Return [X, Y] of the center of cell containing provided text 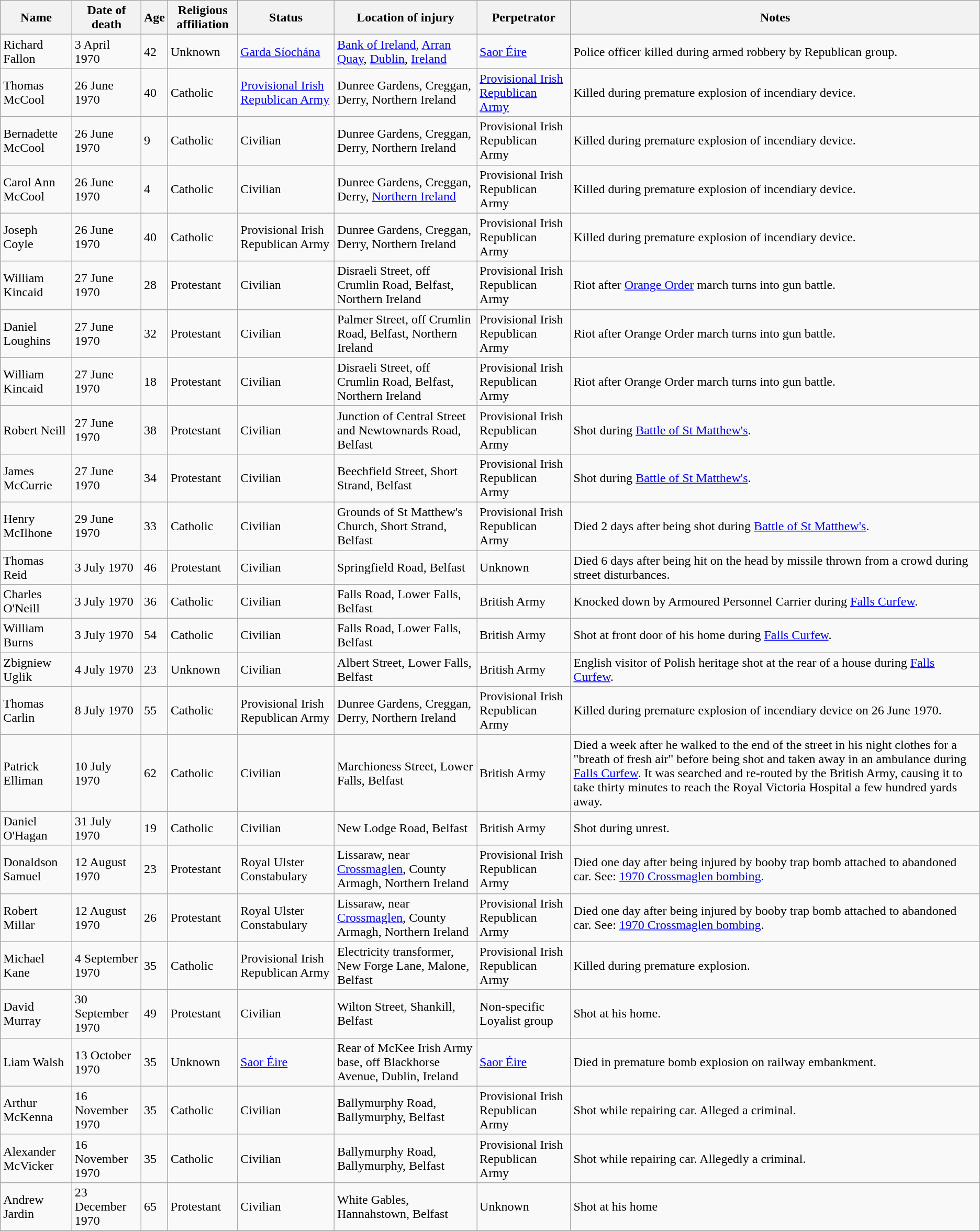
New Lodge Road, Belfast [405, 828]
10 July 1970 [106, 773]
Zbigniew Uglik [37, 670]
23 December 1970 [106, 1206]
49 [155, 1014]
Thomas McCool [37, 93]
Name [37, 18]
Electricity transformer, New Forge Lane, Malone, Belfast [405, 966]
English visitor of Polish heritage shot at the rear of a house during Falls Curfew. [775, 670]
Non-specific Loyalist group [524, 1014]
34 [155, 478]
Albert Street, Lower Falls, Belfast [405, 670]
Robert Neill [37, 430]
Daniel O'Hagan [37, 828]
Shot at front door of his home during Falls Curfew. [775, 635]
32 [155, 333]
Date of death [106, 18]
Alexander McVicker [37, 1158]
Killed during premature explosion of incendiary device on 26 June 1970. [775, 711]
55 [155, 711]
White Gables, Hannahstown, Belfast [405, 1206]
38 [155, 430]
Police officer killed during armed robbery by Republican group. [775, 51]
62 [155, 773]
Michael Kane [37, 966]
30 September 1970 [106, 1014]
19 [155, 828]
Died in premature bomb explosion on railway embankment. [775, 1062]
Arthur McKenna [37, 1110]
4 [155, 189]
26 [155, 917]
Died 2 days after being shot during Battle of St Matthew's. [775, 526]
Knocked down by Armoured Personnel Carrier during Falls Curfew. [775, 602]
Religious affiliation [203, 18]
Shot while repairing car. Allegedly a criminal. [775, 1158]
4 July 1970 [106, 670]
Location of injury [405, 18]
Shot at his home [775, 1206]
Richard Fallon [37, 51]
3 April 1970 [106, 51]
Thomas Reid [37, 567]
65 [155, 1206]
8 July 1970 [106, 711]
Junction of Central Street and Newtownards Road, Belfast [405, 430]
54 [155, 635]
Rear of McKee Irish Army base, off Blackhorse Avenue, Dublin, Ireland [405, 1062]
Carol Ann McCool [37, 189]
36 [155, 602]
Beechfield Street, Short Strand, Belfast [405, 478]
Shot during unrest. [775, 828]
Daniel Loughins [37, 333]
42 [155, 51]
Andrew Jardin [37, 1206]
31 July 1970 [106, 828]
4 September 1970 [106, 966]
Robert Millar [37, 917]
29 June 1970 [106, 526]
James McCurrie [37, 478]
Grounds of St Matthew's Church, Short Strand, Belfast [405, 526]
Died 6 days after being hit on the head by missile thrown from a crowd during street disturbances. [775, 567]
Shot while repairing car. Alleged a criminal. [775, 1110]
William Burns [37, 635]
Joseph Coyle [37, 237]
Springfield Road, Belfast [405, 567]
Wilton Street, Shankill, Belfast [405, 1014]
Liam Walsh [37, 1062]
Donaldson Samuel [37, 869]
Henry McIlhone [37, 526]
Bank of Ireland, Arran Quay, Dublin, Ireland [405, 51]
Palmer Street, off Crumlin Road, Belfast, Northern Ireland [405, 333]
18 [155, 382]
Killed during premature explosion. [775, 966]
46 [155, 567]
Charles O'Neill [37, 602]
9 [155, 141]
David Murray [37, 1014]
13 October 1970 [106, 1062]
28 [155, 285]
Bernadette McCool [37, 141]
Status [286, 18]
Perpetrator [524, 18]
Age [155, 18]
Shot at his home. [775, 1014]
Notes [775, 18]
33 [155, 526]
Thomas Carlin [37, 711]
Marchioness Street, Lower Falls, Belfast [405, 773]
Garda Síochána [286, 51]
Patrick Elliman [37, 773]
